Locate the cell with the specified text and output its [x, y] center coordinate. 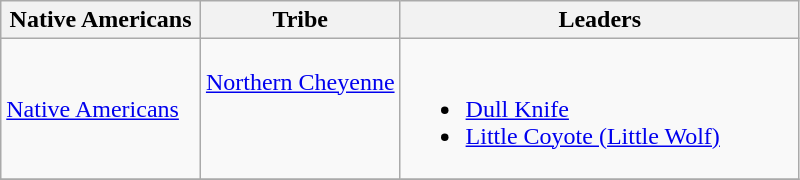
Northern Cheyenne [300, 109]
Leaders [600, 20]
Tribe [300, 20]
Dull KnifeLittle Coyote (Little Wolf) [600, 109]
